Find where the given text appears and provide that cell's center as [x, y] coordinate. 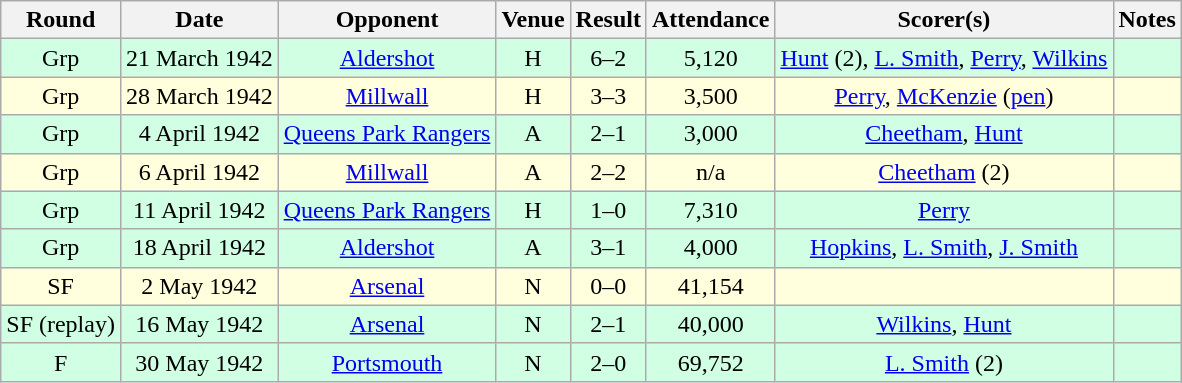
n/a [710, 172]
18 April 1942 [199, 248]
Date [199, 20]
6–2 [608, 58]
41,154 [710, 286]
4 April 1942 [199, 134]
2 May 1942 [199, 286]
16 May 1942 [199, 324]
Perry, McKenzie (pen) [944, 96]
Attendance [710, 20]
Round [61, 20]
5,120 [710, 58]
3,000 [710, 134]
Portsmouth [387, 362]
4,000 [710, 248]
1–0 [608, 210]
3–1 [608, 248]
21 March 1942 [199, 58]
11 April 1942 [199, 210]
7,310 [710, 210]
F [61, 362]
30 May 1942 [199, 362]
0–0 [608, 286]
3,500 [710, 96]
Notes [1147, 20]
Wilkins, Hunt [944, 324]
Hopkins, L. Smith, J. Smith [944, 248]
Opponent [387, 20]
SF [61, 286]
Scorer(s) [944, 20]
2–2 [608, 172]
6 April 1942 [199, 172]
Result [608, 20]
Venue [533, 20]
28 March 1942 [199, 96]
3–3 [608, 96]
Perry [944, 210]
69,752 [710, 362]
L. Smith (2) [944, 362]
2–0 [608, 362]
Cheetham (2) [944, 172]
SF (replay) [61, 324]
Cheetham, Hunt [944, 134]
40,000 [710, 324]
Hunt (2), L. Smith, Perry, Wilkins [944, 58]
